Output the (X, Y) coordinate of the center of the cell containing the given text.  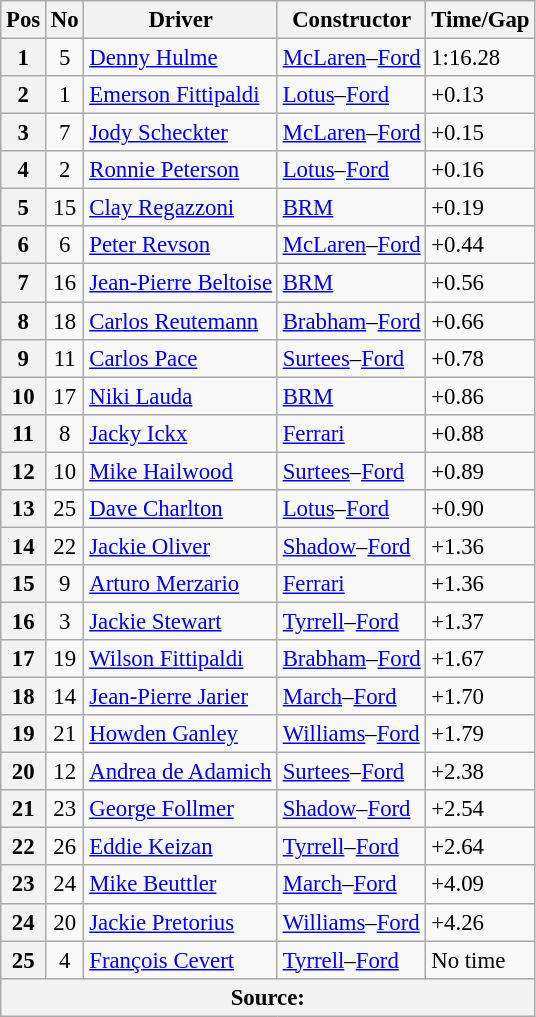
+2.38 (480, 772)
+2.64 (480, 847)
Pos (24, 20)
Andrea de Adamich (180, 772)
Arturo Merzario (180, 584)
Mike Hailwood (180, 471)
26 (65, 847)
Time/Gap (480, 20)
Eddie Keizan (180, 847)
Niki Lauda (180, 396)
+1.79 (480, 734)
Ronnie Peterson (180, 170)
Driver (180, 20)
Constructor (352, 20)
Jody Scheckter (180, 133)
+4.26 (480, 922)
+0.19 (480, 208)
Peter Revson (180, 245)
Carlos Pace (180, 358)
Wilson Fittipaldi (180, 659)
+0.89 (480, 471)
No time (480, 960)
+0.78 (480, 358)
+0.56 (480, 283)
+0.66 (480, 321)
Howden Ganley (180, 734)
Jacky Ickx (180, 433)
No (65, 20)
Source: (268, 997)
Dave Charlton (180, 509)
+0.15 (480, 133)
George Follmer (180, 809)
+0.88 (480, 433)
+0.86 (480, 396)
Jackie Oliver (180, 546)
+1.70 (480, 697)
Jean-Pierre Jarier (180, 697)
Jackie Stewart (180, 621)
Jackie Pretorius (180, 922)
Emerson Fittipaldi (180, 95)
1:16.28 (480, 58)
+1.67 (480, 659)
Carlos Reutemann (180, 321)
Jean-Pierre Beltoise (180, 283)
François Cevert (180, 960)
Denny Hulme (180, 58)
13 (24, 509)
+4.09 (480, 885)
+0.16 (480, 170)
+0.90 (480, 509)
+2.54 (480, 809)
+1.37 (480, 621)
Mike Beuttler (180, 885)
+0.13 (480, 95)
Clay Regazzoni (180, 208)
+0.44 (480, 245)
